Scan for the cell matching the given text and deliver its (x, y) coordinate at center. 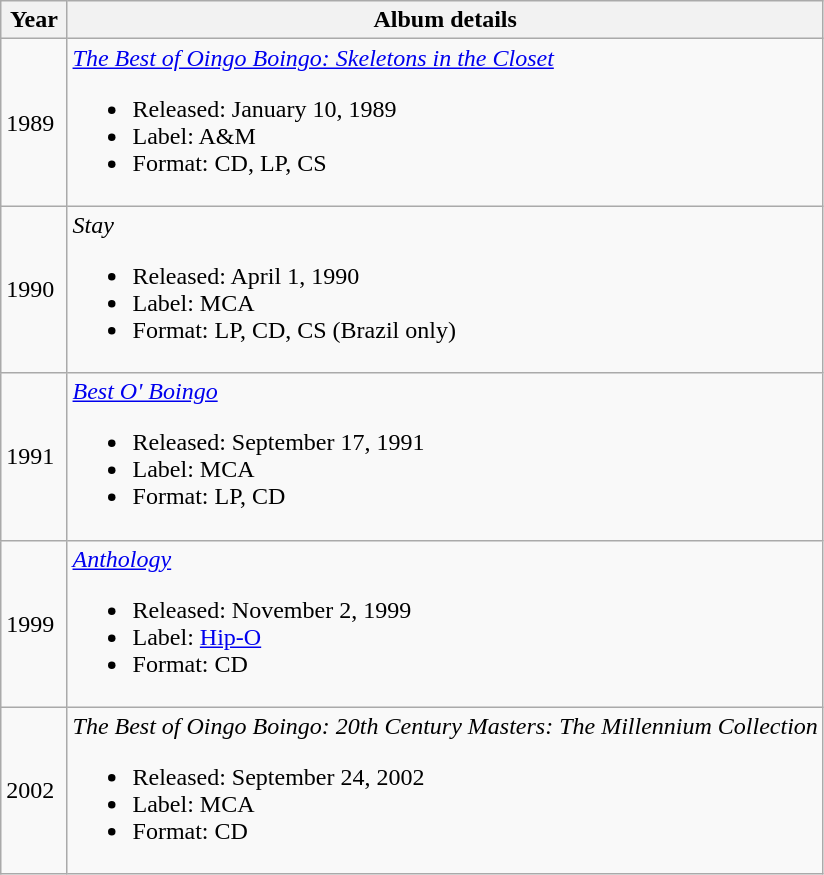
Best O' BoingoReleased: September 17, 1991Label: MCAFormat: LP, CD (445, 456)
1989 (34, 122)
The Best of Oingo Boingo: Skeletons in the ClosetReleased: January 10, 1989Label: A&MFormat: CD, LP, CS (445, 122)
StayReleased: April 1, 1990Label: MCAFormat: LP, CD, CS (Brazil only) (445, 290)
AnthologyReleased: November 2, 1999Label: Hip-OFormat: CD (445, 624)
Year (34, 20)
1990 (34, 290)
1991 (34, 456)
Album details (445, 20)
The Best of Oingo Boingo: 20th Century Masters: The Millennium CollectionReleased: September 24, 2002Label: MCAFormat: CD (445, 790)
1999 (34, 624)
2002 (34, 790)
